From the cell containing the given text, extract its center point as (x, y) coordinate. 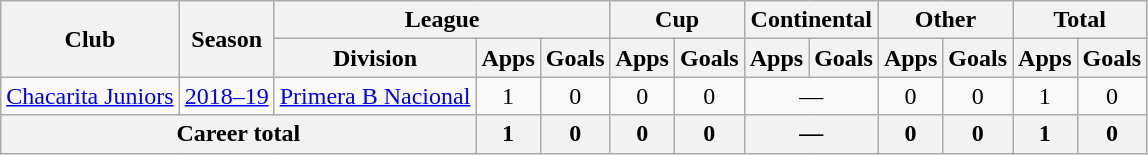
Total (1080, 20)
2018–19 (226, 96)
Season (226, 39)
Career total (238, 134)
Primera B Nacional (375, 96)
Other (945, 20)
Division (375, 58)
Continental (811, 20)
League (442, 20)
Cup (677, 20)
Club (90, 39)
Chacarita Juniors (90, 96)
